Extract the (x, y) coordinate from the center of the cell holding the provided text.  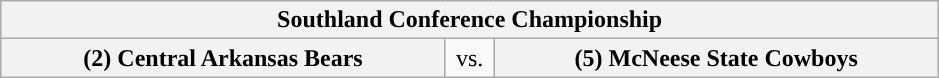
vs. (470, 58)
Southland Conference Championship (470, 20)
(5) McNeese State Cowboys (716, 58)
(2) Central Arkansas Bears (224, 58)
